Return [x, y] of the center of cell containing provided text 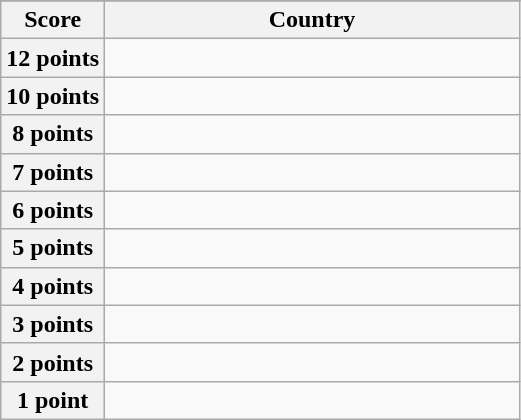
2 points [53, 362]
4 points [53, 286]
Country [312, 20]
8 points [53, 134]
Score [53, 20]
10 points [53, 96]
7 points [53, 172]
12 points [53, 58]
1 point [53, 400]
6 points [53, 210]
3 points [53, 324]
5 points [53, 248]
